Find where the given text appears and provide that cell's center as (X, Y) coordinate. 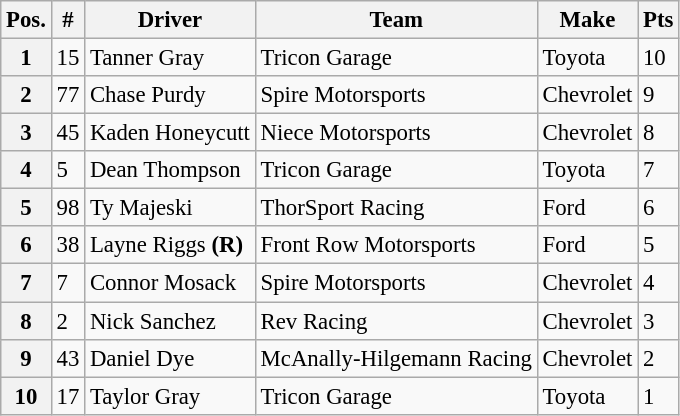
McAnally-Hilgemann Racing (396, 358)
Pts (658, 20)
Team (396, 20)
15 (68, 58)
Make (587, 20)
45 (68, 133)
Taylor Gray (170, 396)
Front Row Motorsports (396, 245)
ThorSport Racing (396, 208)
Kaden Honeycutt (170, 133)
Daniel Dye (170, 358)
77 (68, 95)
Ty Majeski (170, 208)
38 (68, 245)
Nick Sanchez (170, 321)
Tanner Gray (170, 58)
Pos. (26, 20)
43 (68, 358)
17 (68, 396)
Layne Riggs (R) (170, 245)
Driver (170, 20)
Rev Racing (396, 321)
Niece Motorsports (396, 133)
# (68, 20)
Chase Purdy (170, 95)
Connor Mosack (170, 283)
Dean Thompson (170, 170)
98 (68, 208)
